For the text-containing cell, return its midpoint in [x, y] coordinate format. 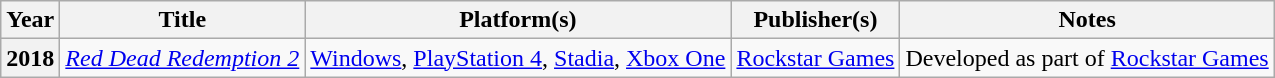
Windows, PlayStation 4, Stadia, Xbox One [518, 58]
Platform(s) [518, 20]
2018 [30, 58]
Notes [1087, 20]
Publisher(s) [816, 20]
Title [182, 20]
Year [30, 20]
Developed as part of Rockstar Games [1087, 58]
Red Dead Redemption 2 [182, 58]
Rockstar Games [816, 58]
